Pinpoint the cell where the given text exists, returning its (x, y) midpoint coordinate. 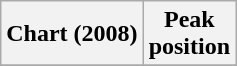
Peakposition (189, 34)
Chart (2008) (72, 34)
